Find where the given text appears and provide that cell's center as [X, Y] coordinate. 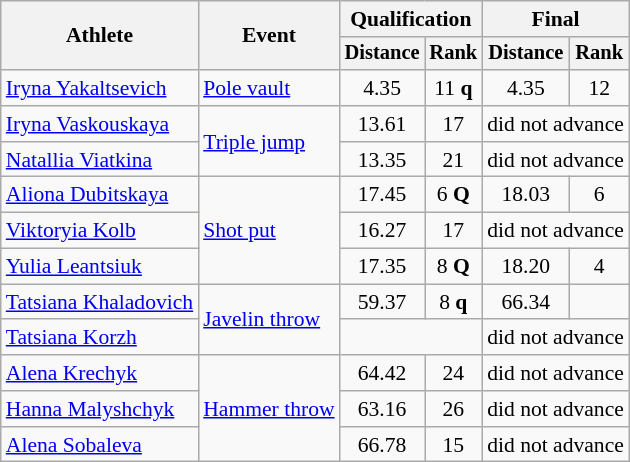
63.16 [382, 409]
Javelin throw [268, 320]
59.37 [382, 302]
Aliona Dubitskaya [100, 195]
Pole vault [268, 88]
Event [268, 36]
18.20 [526, 267]
Alena Krechyk [100, 373]
17.35 [382, 267]
12 [600, 88]
26 [453, 409]
24 [453, 373]
11 q [453, 88]
21 [453, 160]
Iryna Vaskouskaya [100, 124]
66.34 [526, 302]
18.03 [526, 195]
8 q [453, 302]
Qualification [411, 19]
Hanna Malyshchyk [100, 409]
4 [600, 267]
Hammer throw [268, 408]
Triple jump [268, 142]
6 [600, 195]
6 Q [453, 195]
Tatsiana Korzh [100, 338]
Viktoryia Kolb [100, 231]
Shot put [268, 230]
Athlete [100, 36]
Natallia Viatkina [100, 160]
Iryna Yakaltsevich [100, 88]
Tatsiana Khaladovich [100, 302]
8 Q [453, 267]
13.35 [382, 160]
Final [556, 19]
16.27 [382, 231]
Yulia Leantsiuk [100, 267]
17.45 [382, 195]
13.61 [382, 124]
64.42 [382, 373]
